Return the (x, y) coordinate for the center point of the cell that contains the specified text.  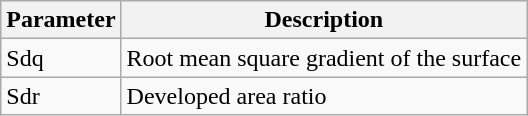
Developed area ratio (324, 96)
Root mean square gradient of the surface (324, 58)
Sdq (61, 58)
Sdr (61, 96)
Description (324, 20)
Parameter (61, 20)
